Pinpoint the cell where the given text exists, returning its [x, y] midpoint coordinate. 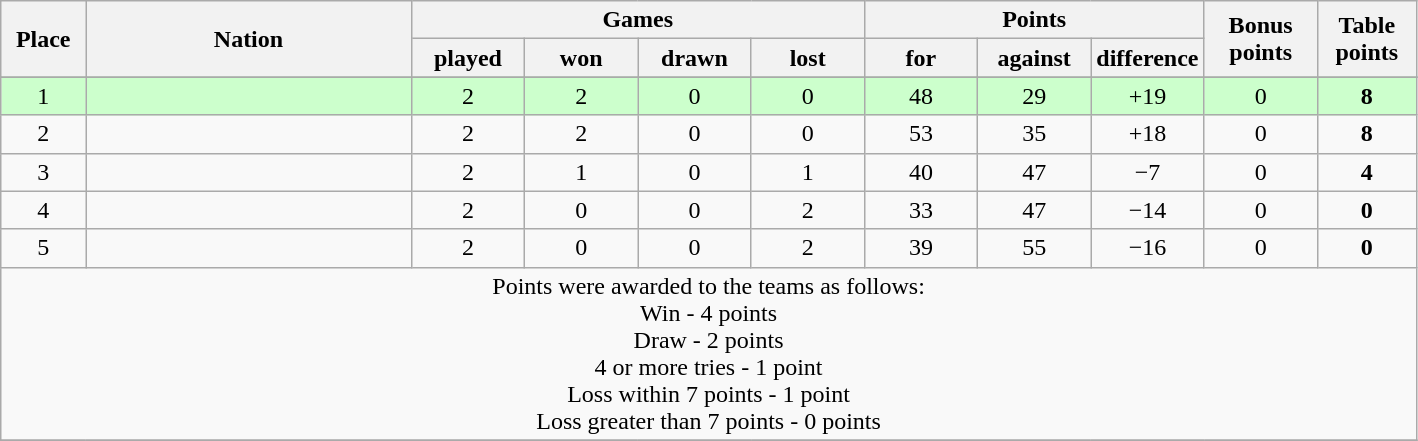
−14 [1148, 210]
Bonuspoints [1260, 39]
55 [1034, 248]
against [1034, 58]
lost [808, 58]
for [920, 58]
won [582, 58]
53 [920, 134]
played [468, 58]
Nation [249, 39]
drawn [694, 58]
29 [1034, 96]
Points [1034, 20]
+19 [1148, 96]
33 [920, 210]
Tablepoints [1366, 39]
35 [1034, 134]
Place [44, 39]
+18 [1148, 134]
difference [1148, 58]
3 [44, 172]
Games [638, 20]
40 [920, 172]
48 [920, 96]
5 [44, 248]
−16 [1148, 248]
39 [920, 248]
−7 [1148, 172]
